Determine the (x, y) coordinate at the center of the cell enclosing the given text.  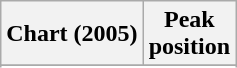
Peakposition (189, 34)
Chart (2005) (72, 34)
